Scan for the cell matching the given text and deliver its [X, Y] coordinate at center. 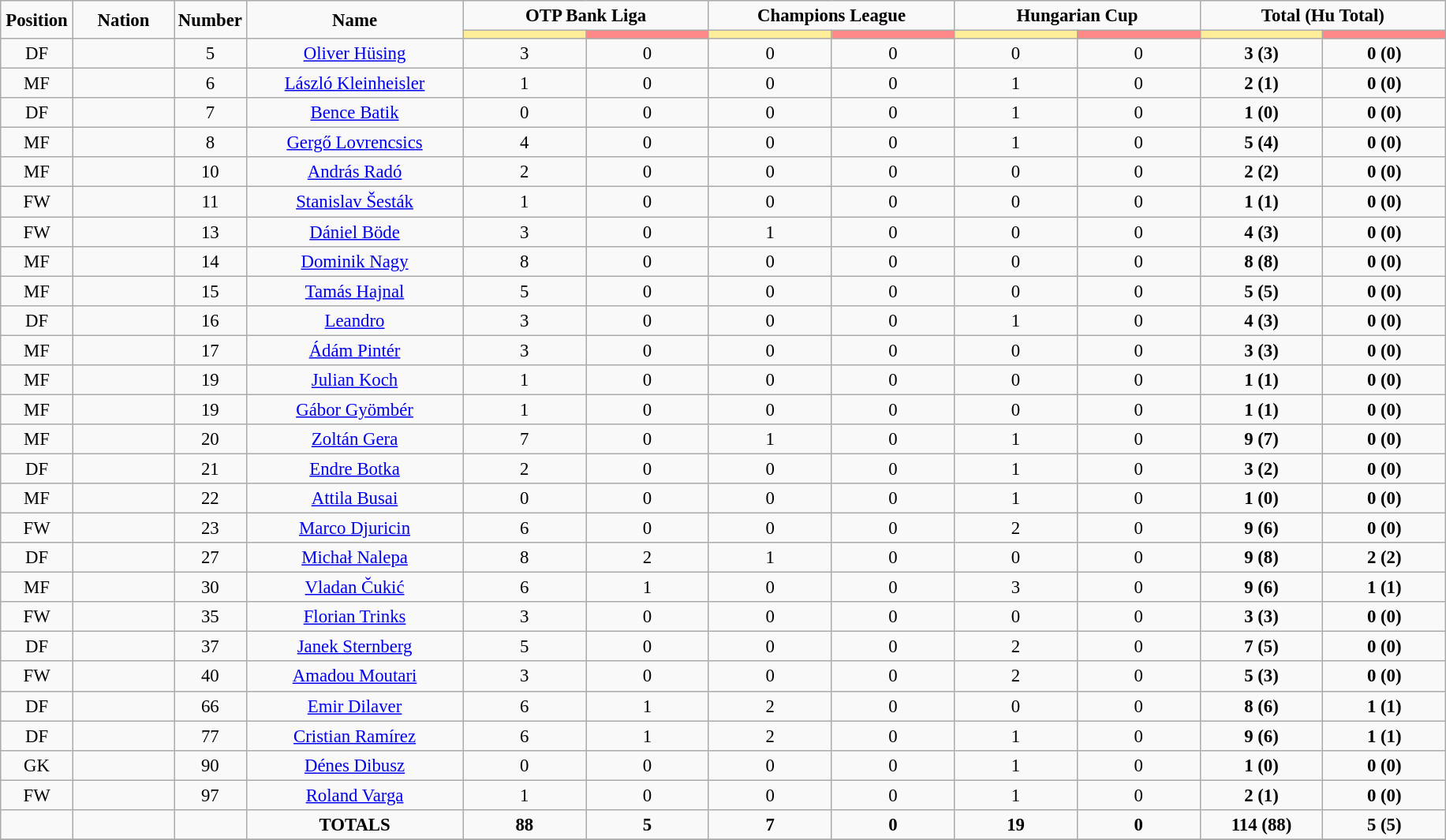
GK [37, 765]
14 [211, 261]
21 [211, 469]
15 [211, 291]
9 (7) [1261, 439]
Gábor Gyömbér [355, 409]
Oliver Hüsing [355, 54]
Leandro [355, 320]
35 [211, 617]
16 [211, 320]
TOTALS [355, 825]
Julian Koch [355, 380]
OTP Bank Liga [585, 16]
Roland Varga [355, 795]
8 (8) [1261, 261]
Vladan Čukić [355, 588]
66 [211, 706]
Name [355, 20]
Janek Sternberg [355, 647]
Number [211, 20]
90 [211, 765]
97 [211, 795]
88 [525, 825]
20 [211, 439]
Tamás Hajnal [355, 291]
Marco Djuricin [355, 528]
13 [211, 232]
Zoltán Gera [355, 439]
8 (6) [1261, 706]
Total (Hu Total) [1323, 16]
Hungarian Cup [1078, 16]
5 (4) [1261, 143]
5 (3) [1261, 677]
3 (2) [1261, 469]
40 [211, 677]
Nation [123, 20]
22 [211, 498]
Dominik Nagy [355, 261]
Michał Nalepa [355, 558]
Champions League [831, 16]
9 (8) [1261, 558]
37 [211, 647]
10 [211, 173]
Gergő Lovrencsics [355, 143]
23 [211, 528]
Emir Dilaver [355, 706]
András Radó [355, 173]
77 [211, 736]
Ádám Pintér [355, 350]
Cristian Ramírez [355, 736]
27 [211, 558]
17 [211, 350]
Florian Trinks [355, 617]
László Kleinheisler [355, 84]
11 [211, 202]
114 (88) [1261, 825]
7 (5) [1261, 647]
Position [37, 20]
Bence Batik [355, 113]
Attila Busai [355, 498]
Amadou Moutari [355, 677]
4 [525, 143]
Dániel Böde [355, 232]
Dénes Dibusz [355, 765]
30 [211, 588]
Endre Botka [355, 469]
Stanislav Šesták [355, 202]
